For the text-containing cell, return its midpoint in (x, y) coordinate format. 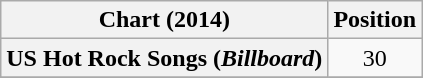
US Hot Rock Songs (Billboard) (164, 58)
30 (375, 58)
Chart (2014) (164, 20)
Position (375, 20)
